Detect which cell encompasses the target text, then output its (X, Y) center coordinate. 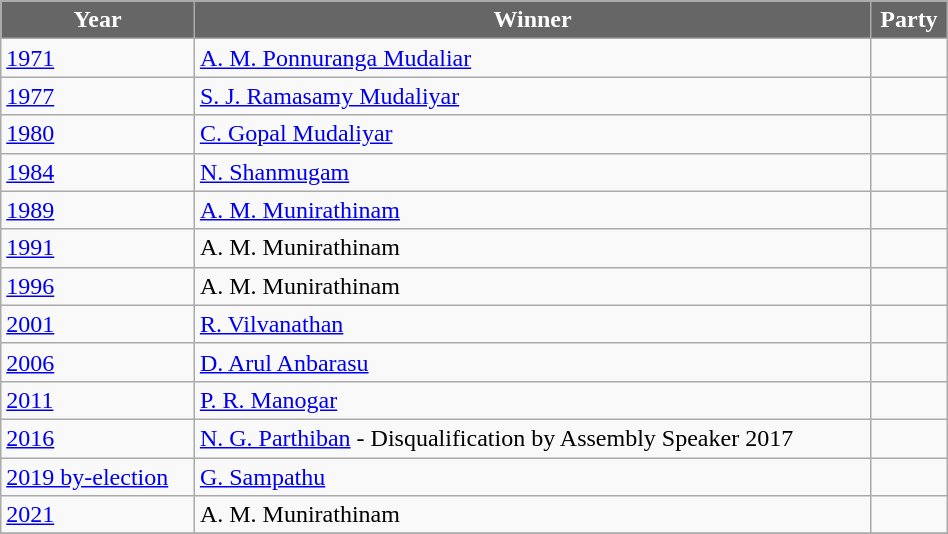
1980 (98, 134)
Winner (532, 20)
1996 (98, 286)
1989 (98, 210)
2011 (98, 400)
Party (910, 20)
Year (98, 20)
R. Vilvanathan (532, 324)
1991 (98, 248)
C. Gopal Mudaliyar (532, 134)
1984 (98, 172)
N. Shanmugam (532, 172)
2001 (98, 324)
1977 (98, 96)
2016 (98, 438)
2006 (98, 362)
D. Arul Anbarasu (532, 362)
N. G. Parthiban - Disqualification by Assembly Speaker 2017 (532, 438)
2021 (98, 515)
P. R. Manogar (532, 400)
1971 (98, 58)
S. J. Ramasamy Mudaliyar (532, 96)
G. Sampathu (532, 477)
A. M. Ponnuranga Mudaliar (532, 58)
2019 by-election (98, 477)
